Return (X, Y) of the center of cell containing provided text 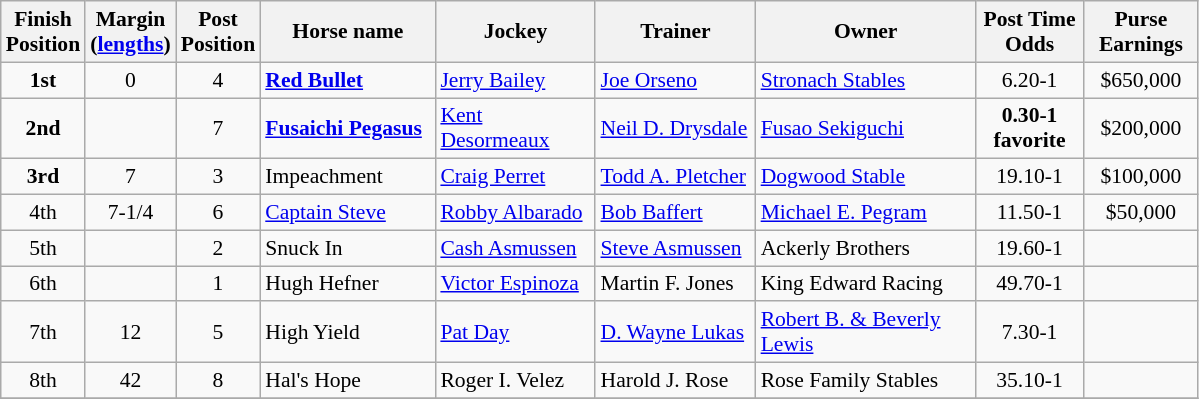
7.30-1 (1030, 332)
Craig Perret (515, 177)
King Edward Racing (866, 284)
3rd (43, 177)
Impeachment (348, 177)
8 (218, 381)
Michael E. Pegram (866, 213)
5th (43, 248)
1st (43, 80)
Harold J. Rose (675, 381)
6 (218, 213)
12 (130, 332)
Hal's Hope (348, 381)
Stronach Stables (866, 80)
11.50-1 (1030, 213)
Trainer (675, 32)
Margin (lengths) (130, 32)
D. Wayne Lukas (675, 332)
Purse Earnings (1140, 32)
Rose Family Stables (866, 381)
Jerry Bailey (515, 80)
Cash Asmussen (515, 248)
$50,000 (1140, 213)
0 (130, 80)
Horse name (348, 32)
Joe Orseno (675, 80)
Bob Baffert (675, 213)
Roger I. Velez (515, 381)
Dogwood Stable (866, 177)
Steve Asmussen (675, 248)
$650,000 (1140, 80)
19.10-1 (1030, 177)
Martin F. Jones (675, 284)
Fusao Sekiguchi (866, 128)
Finish Position (43, 32)
8th (43, 381)
Neil D. Drysdale (675, 128)
Victor Espinoza (515, 284)
Red Bullet (348, 80)
7-1/4 (130, 213)
$200,000 (1140, 128)
35.10-1 (1030, 381)
Ackerly Brothers (866, 248)
Kent Desormeaux (515, 128)
Robert B. & Beverly Lewis (866, 332)
1 (218, 284)
Owner (866, 32)
Post Time Odds (1030, 32)
2nd (43, 128)
Todd A. Pletcher (675, 177)
7th (43, 332)
Post Position (218, 32)
6th (43, 284)
Snuck In (348, 248)
2 (218, 248)
Fusaichi Pegasus (348, 128)
4th (43, 213)
High Yield (348, 332)
42 (130, 381)
0.30-1 favorite (1030, 128)
Captain Steve (348, 213)
5 (218, 332)
49.70-1 (1030, 284)
Jockey (515, 32)
6.20-1 (1030, 80)
19.60-1 (1030, 248)
3 (218, 177)
Pat Day (515, 332)
$100,000 (1140, 177)
Hugh Hefner (348, 284)
Robby Albarado (515, 213)
4 (218, 80)
